Determine the (x, y) coordinate at the center of the cell enclosing the given text.  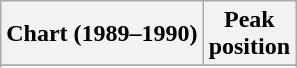
Peak position (249, 34)
Chart (1989–1990) (102, 34)
